Locate the cell with the specified text and output its [x, y] center coordinate. 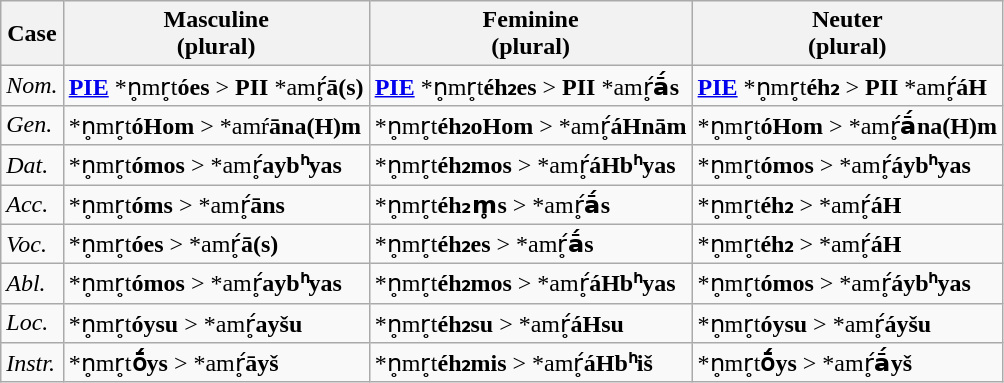
Loc. [32, 323]
Dat. [32, 165]
Abl. [32, 284]
*n̥mr̥tṓys > *amŕ̥ā́yš [847, 363]
*n̥mr̥tóHom > *amŕāna(H)m [216, 125]
*n̥mr̥téh₂oHom > *amŕ̥áHnām [530, 125]
Nom. [32, 86]
*n̥mr̥téh₂es > *amŕ̥ā́s [530, 244]
*n̥mr̥tóes > *amŕ̥ā(s) [216, 244]
*n̥mr̥téh₂mis > *amŕ̥áHbʰiš [530, 363]
Acc. [32, 204]
*n̥mr̥téh₂m̥s > *amŕ̥ā́s [530, 204]
Voc. [32, 244]
Masculine(plural) [216, 34]
PIE *n̥mr̥tóes > PII *amŕ̥ā(s) [216, 86]
PIE *n̥mr̥téh₂ > PII *amŕ̥áH [847, 86]
*n̥mr̥tóysu > *amŕ̥áyšu [847, 323]
*n̥mr̥tóHom > *amŕ̥ā́na(H)m [847, 125]
Gen. [32, 125]
Neuter(plural) [847, 34]
PIE *n̥mr̥téh₂es > PII *amŕ̥ā́s [530, 86]
Case [32, 34]
*n̥mr̥tóysu > *amŕ̥ayšu [216, 323]
Instr. [32, 363]
*n̥mr̥téh₂su > *amŕ̥áHsu [530, 323]
*n̥mr̥tṓys > *amŕ̥āyš [216, 363]
Feminine(plural) [530, 34]
*n̥mr̥tóms > *amŕ̥āns [216, 204]
